Scan for the cell matching the given text and deliver its [X, Y] coordinate at center. 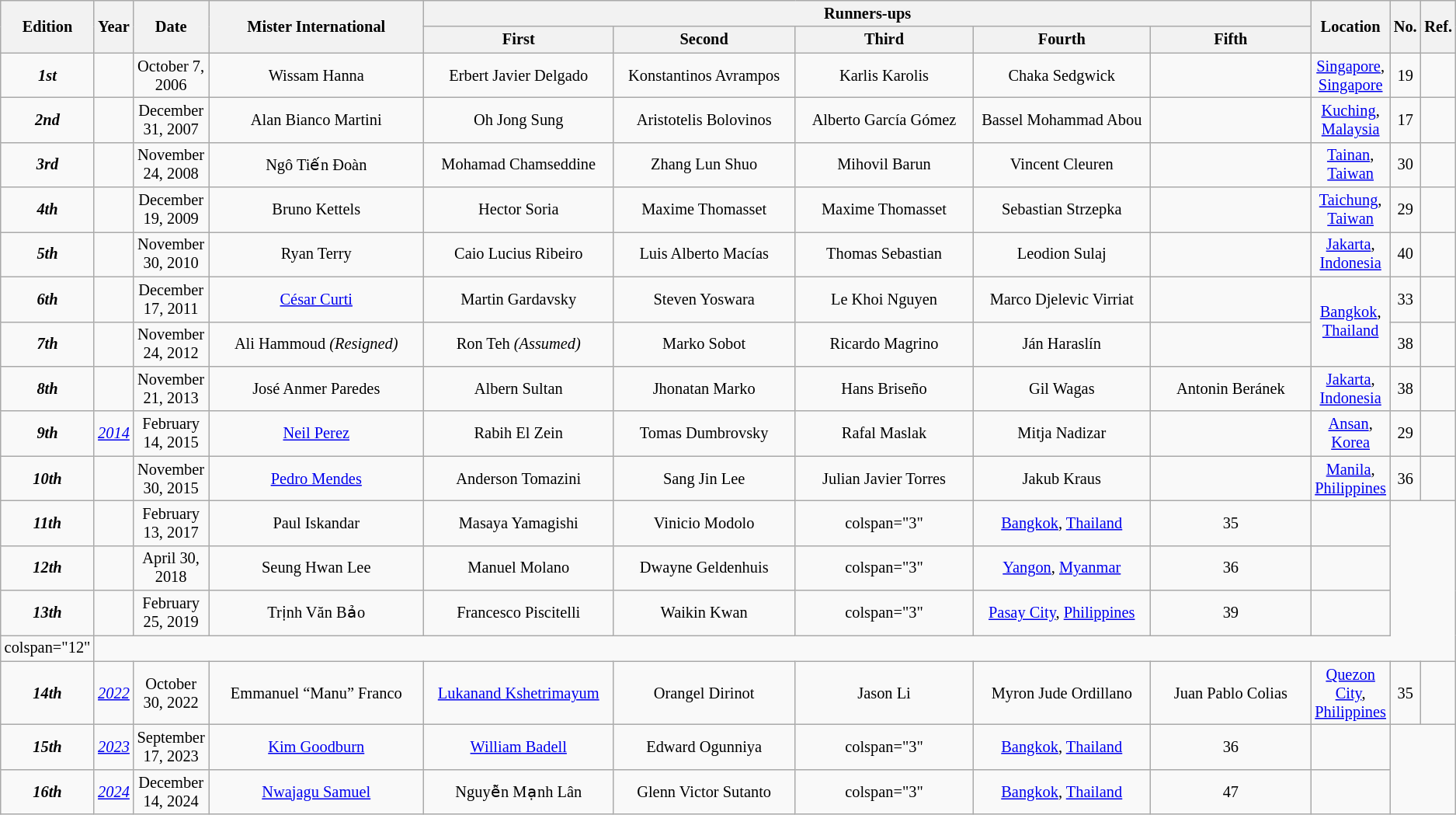
Tainan, Taiwan [1350, 165]
Dwayne Geldenhuis [704, 568]
Singapore, Singapore [1350, 75]
Lukanand Kshetrimayum [519, 693]
Nwajagu Samuel [317, 792]
October 30, 2022 [171, 693]
William Badell [519, 747]
15th [47, 747]
September 17, 2023 [171, 747]
16th [47, 792]
Location [1350, 26]
November 30, 2010 [171, 254]
Karlis Karolis [884, 75]
Ali Hammoud (Resigned) [317, 344]
Edward Ogunniya [704, 747]
47 [1230, 792]
Mitja Nadizar [1062, 434]
December 19, 2009 [171, 210]
30 [1406, 165]
33 [1406, 299]
Runners-ups [867, 13]
2nd [47, 120]
Ryan Terry [317, 254]
Ricardo Magrino [884, 344]
November 21, 2013 [171, 388]
César Curti [317, 299]
April 30, 2018 [171, 568]
10th [47, 479]
Seung Hwan Lee [317, 568]
Pedro Mendes [317, 479]
Trịnh Văn Bảo [317, 613]
Pasay City, Philippines [1062, 613]
Ron Teh (Assumed) [519, 344]
Mister International [317, 26]
Year [113, 26]
9th [47, 434]
Myron Jude Ordillano [1062, 693]
Vinicio Modolo [704, 523]
Marco Djelevic Virriat [1062, 299]
Alan Bianco Martini [317, 120]
Rafal Maslak [884, 434]
Gil Wagas [1062, 388]
11th [47, 523]
Thomas Sebastian [884, 254]
Ján Haraslín [1062, 344]
Vincent Cleuren [1062, 165]
Marko Sobot [704, 344]
November 24, 2008 [171, 165]
17 [1406, 120]
Date [171, 26]
Martin Gardavsky [519, 299]
Jhonatan Marko [704, 388]
February 14, 2015 [171, 434]
Second [704, 40]
Chaka Sedgwick [1062, 75]
Steven Yoswara [704, 299]
Antonin Beránek [1230, 388]
2014 [113, 434]
4th [47, 210]
12th [47, 568]
Glenn Victor Sutanto [704, 792]
Kuching, Malaysia [1350, 120]
Tomas Dumbrovsky [704, 434]
October 7, 2006 [171, 75]
Manuel Molano [519, 568]
Fifth [1230, 40]
Third [884, 40]
Luis Alberto Macías [704, 254]
colspan="12" [47, 648]
Bassel Mohammad Abou [1062, 120]
Hans Briseño [884, 388]
14th [47, 693]
Quezon City, Philippines [1350, 693]
Waikin Kwan [704, 613]
13th [47, 613]
Orangel Dirinot [704, 693]
19 [1406, 75]
Erbert Javier Delgado [519, 75]
2022 [113, 693]
7th [47, 344]
Oh Jong Sung [519, 120]
Yangon, Myanmar [1062, 568]
Caio Lucius Ribeiro [519, 254]
Ansan, Korea [1350, 434]
6th [47, 299]
2024 [113, 792]
Aristotelis Bolovinos [704, 120]
Jakub Kraus [1062, 479]
February 25, 2019 [171, 613]
Zhang Lun Shuo [704, 165]
Leodion Sulaj [1062, 254]
December 14, 2024 [171, 792]
Juan Pablo Colias [1230, 693]
José Anmer Paredes [317, 388]
Manila, Philippines [1350, 479]
Le Khoi Nguyen [884, 299]
No. [1406, 26]
Mihovil Barun [884, 165]
Anderson Tomazini [519, 479]
Masaya Yamagishi [519, 523]
Emmanuel “Manu” Franco [317, 693]
3rd [47, 165]
December 31, 2007 [171, 120]
Bruno Kettels [317, 210]
Neil Perez [317, 434]
8th [47, 388]
December 17, 2011 [171, 299]
Fourth [1062, 40]
Mohamad Chamseddine [519, 165]
Paul Iskandar [317, 523]
1st [47, 75]
Taichung, Taiwan [1350, 210]
Hector Soria [519, 210]
Ngô Tiến Đoàn [317, 165]
First [519, 40]
40 [1406, 254]
Edition [47, 26]
39 [1230, 613]
Nguyễn Mạnh Lân [519, 792]
Ref. [1438, 26]
Sang Jin Lee [704, 479]
Rabih El Zein [519, 434]
2023 [113, 747]
Francesco Piscitelli [519, 613]
November 30, 2015 [171, 479]
Jason Li [884, 693]
February 13, 2017 [171, 523]
Konstantinos Avrampos [704, 75]
Wissam Hanna [317, 75]
Julian Javier Torres [884, 479]
5th [47, 254]
Albern Sultan [519, 388]
Sebastian Strzepka [1062, 210]
November 24, 2012 [171, 344]
Alberto García Gómez [884, 120]
Kim Goodburn [317, 747]
